Capture the cell that displays the provided text and extract its (x, y) central coordinate. 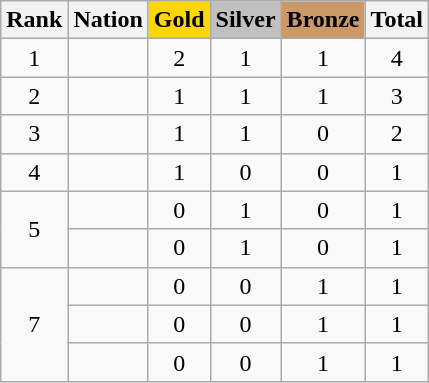
Total (397, 20)
Nation (108, 20)
5 (34, 229)
Gold (179, 20)
Bronze (323, 20)
Silver (246, 20)
Rank (34, 20)
7 (34, 324)
